Locate the cell with the specified text and output its [x, y] center coordinate. 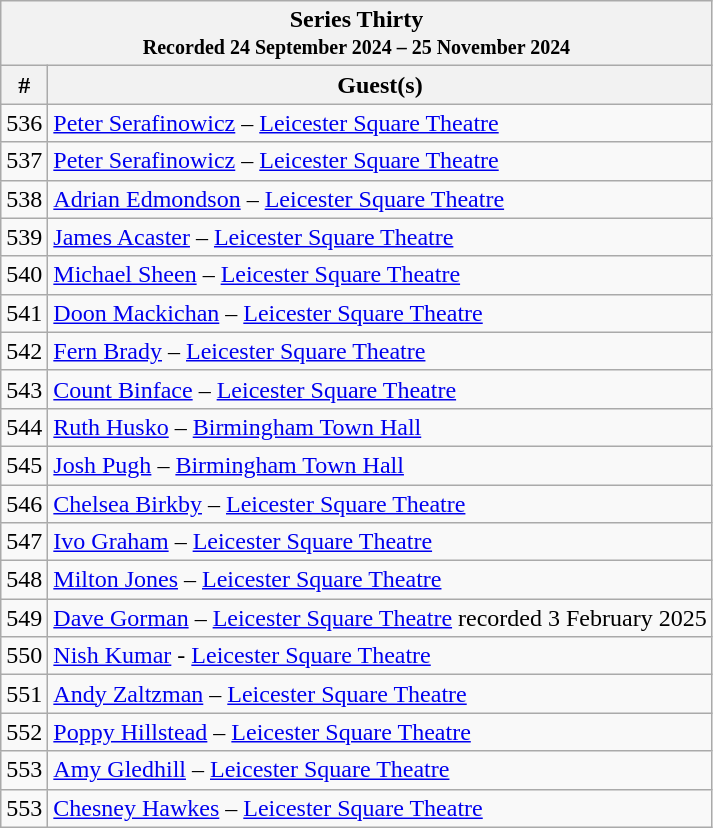
Fern Brady – Leicester Square Theatre [380, 351]
Series ThirtyRecorded 24 September 2024 – 25 November 2024 [356, 34]
Dave Gorman – Leicester Square Theatre recorded 3 February 2025 [380, 618]
Adrian Edmondson – Leicester Square Theatre [380, 199]
544 [24, 427]
Nish Kumar - Leicester Square Theatre [380, 656]
# [24, 85]
548 [24, 580]
547 [24, 542]
Poppy Hillstead – Leicester Square Theatre [380, 732]
543 [24, 389]
Amy Gledhill – Leicester Square Theatre [380, 770]
Andy Zaltzman – Leicester Square Theatre [380, 694]
538 [24, 199]
545 [24, 465]
551 [24, 694]
537 [24, 161]
536 [24, 123]
549 [24, 618]
550 [24, 656]
540 [24, 275]
Michael Sheen – Leicester Square Theatre [380, 275]
541 [24, 313]
546 [24, 503]
539 [24, 237]
552 [24, 732]
Ivo Graham – Leicester Square Theatre [380, 542]
Chelsea Birkby – Leicester Square Theatre [380, 503]
Doon Mackichan – Leicester Square Theatre [380, 313]
Chesney Hawkes – Leicester Square Theatre [380, 808]
Josh Pugh – Birmingham Town Hall [380, 465]
Milton Jones – Leicester Square Theatre [380, 580]
James Acaster – Leicester Square Theatre [380, 237]
Guest(s) [380, 85]
Count Binface – Leicester Square Theatre [380, 389]
Ruth Husko – Birmingham Town Hall [380, 427]
542 [24, 351]
